Scan for the cell matching the given text and deliver its (X, Y) coordinate at center. 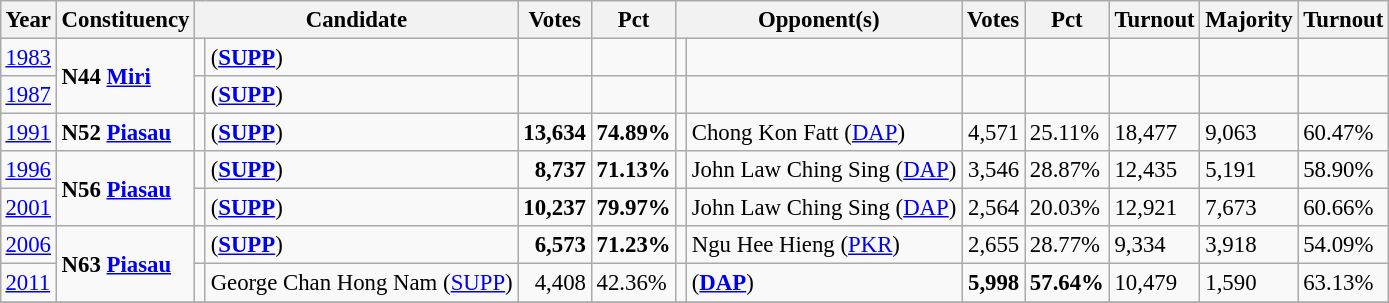
Candidate (356, 20)
60.47% (1344, 133)
42.36% (634, 283)
3,546 (994, 170)
8,737 (554, 170)
28.87% (1068, 170)
10,237 (554, 208)
(DAP) (824, 283)
9,063 (1249, 133)
Ngu Hee Hieng (PKR) (824, 245)
N44 Miri (125, 76)
60.66% (1344, 208)
25.11% (1068, 133)
18,477 (1154, 133)
71.23% (634, 245)
74.89% (634, 133)
2,655 (994, 245)
N63 Piasau (125, 264)
4,571 (994, 133)
5,191 (1249, 170)
N52 Piasau (125, 133)
63.13% (1344, 283)
6,573 (554, 245)
Majority (1249, 20)
12,435 (1154, 170)
1,590 (1249, 283)
Chong Kon Fatt (DAP) (824, 133)
1987 (28, 95)
N56 Piasau (125, 188)
Year (28, 20)
1996 (28, 170)
57.64% (1068, 283)
79.97% (634, 208)
58.90% (1344, 170)
28.77% (1068, 245)
2011 (28, 283)
Opponent(s) (819, 20)
2001 (28, 208)
7,673 (1249, 208)
1983 (28, 57)
71.13% (634, 170)
9,334 (1154, 245)
20.03% (1068, 208)
13,634 (554, 133)
2006 (28, 245)
4,408 (554, 283)
2,564 (994, 208)
5,998 (994, 283)
10,479 (1154, 283)
Constituency (125, 20)
12,921 (1154, 208)
54.09% (1344, 245)
3,918 (1249, 245)
1991 (28, 133)
George Chan Hong Nam (SUPP) (362, 283)
